Output the (X, Y) coordinate of the center of the cell containing the given text.  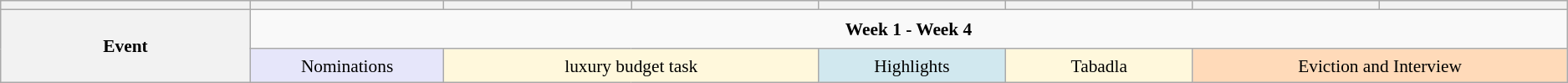
Tabadla (1099, 66)
Event (125, 46)
luxury budget task (631, 66)
Eviction and Interview (1380, 66)
Highlights (912, 66)
Week 1 - Week 4 (908, 29)
Nominations (347, 66)
